From the cell containing the given text, extract its center point as (x, y) coordinate. 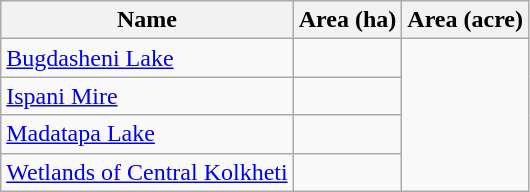
Madatapa Lake (147, 134)
Name (147, 20)
Ispani Mire (147, 96)
Area (ha) (348, 20)
Wetlands of Central Kolkheti (147, 172)
Area (acre) (466, 20)
Bugdasheni Lake (147, 58)
